Extract the [X, Y] coordinate from the center of the cell holding the provided text.  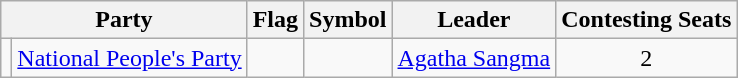
2 [646, 58]
Symbol [348, 20]
Agatha Sangma [474, 58]
Leader [474, 20]
Party [124, 20]
Contesting Seats [646, 20]
Flag [275, 20]
National People's Party [130, 58]
